From the cell containing the given text, extract its center point as (X, Y) coordinate. 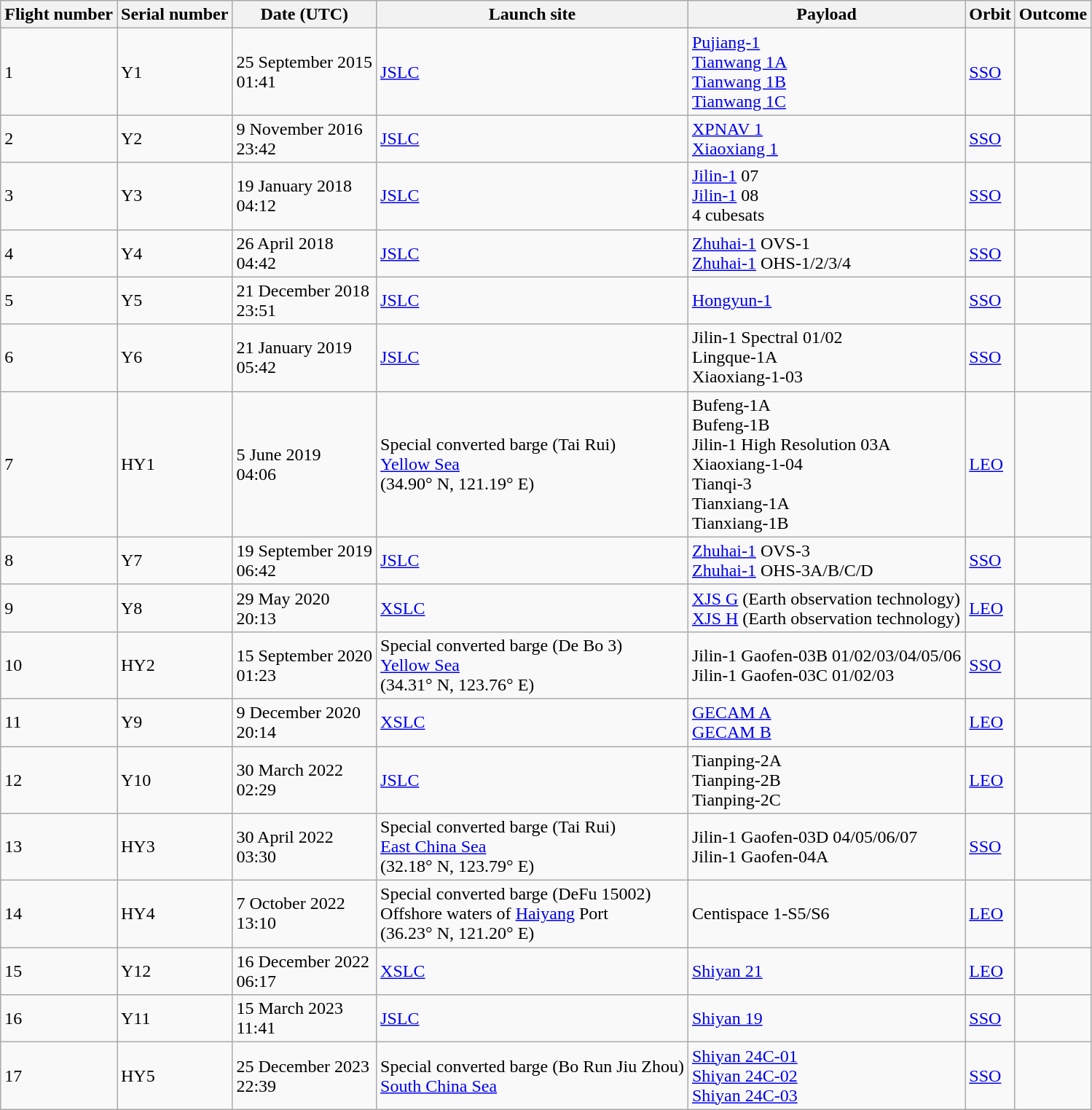
25 December 202322:39 (305, 1076)
Hongyun-1 (826, 300)
21 January 201905:42 (305, 358)
Orbit (990, 15)
Y9 (174, 723)
14 (59, 914)
Y3 (174, 196)
Launch site (533, 15)
Special converted barge (Tai Rui)Yellow Sea(34.90° N, 121.19° E) (533, 464)
Serial number (174, 15)
16 (59, 1018)
Y7 (174, 561)
HY2 (174, 665)
Y8 (174, 607)
Shiyan 21 (826, 972)
16 December 202206:17 (305, 972)
HY3 (174, 847)
8 (59, 561)
XPNAV 1Xiaoxiang 1 (826, 138)
7 (59, 464)
15 September 202001:23 (305, 665)
Jilin-1 Spectral 01/02Lingque-1AXiaoxiang-1-03 (826, 358)
Shiyan 24C-01Shiyan 24C-02Shiyan 24C-03 (826, 1076)
7 October 202213:10 (305, 914)
GECAM AGECAM B (826, 723)
26 April 201804:42 (305, 253)
Y5 (174, 300)
Y12 (174, 972)
3 (59, 196)
Flight number (59, 15)
Jilin-1 Gaofen-03B 01/02/03/04/05/06Jilin-1 Gaofen-03C 01/02/03 (826, 665)
4 (59, 253)
30 April 202203:30 (305, 847)
9 (59, 607)
Y1 (174, 71)
5 (59, 300)
Y2 (174, 138)
Special converted barge (Bo Run Jiu Zhou)South China Sea (533, 1076)
Zhuhai-1 OVS-1Zhuhai-1 OHS-1/2/3/4 (826, 253)
HY4 (174, 914)
12 (59, 779)
Payload (826, 15)
10 (59, 665)
Y4 (174, 253)
2 (59, 138)
Shiyan 19 (826, 1018)
1 (59, 71)
Zhuhai-1 OVS-3Zhuhai-1 OHS-3A/B/C/D (826, 561)
HY1 (174, 464)
Tianping-2ATianping-2BTianping-2C (826, 779)
Outcome (1053, 15)
Jilin-1 Gaofen-03D 04/05/06/07Jilin-1 Gaofen-04A (826, 847)
5 June 201904:06 (305, 464)
Bufeng-1ABufeng-1BJilin-1 High Resolution 03AXiaoxiang-1-04Tianqi-3Tianxiang-1ATianxiang-1B (826, 464)
Y10 (174, 779)
Centispace 1-S5/S6 (826, 914)
Y6 (174, 358)
25 September 201501:41 (305, 71)
29 May 202020:13 (305, 607)
30 March 202202:29 (305, 779)
9 December 202020:14 (305, 723)
Jilin-1 07Jilin-1 084 cubesats (826, 196)
13 (59, 847)
XJS G (Earth observation technology)XJS H (Earth observation technology) (826, 607)
Special converted barge (De Bo 3)Yellow Sea(34.31° N, 123.76° E) (533, 665)
19 September 201906:42 (305, 561)
Special converted barge (DeFu 15002)Offshore waters of Haiyang Port(36.23° N, 121.20° E) (533, 914)
6 (59, 358)
17 (59, 1076)
19 January 201804:12 (305, 196)
Y11 (174, 1018)
21 December 201823:51 (305, 300)
HY5 (174, 1076)
Date (UTC) (305, 15)
15 (59, 972)
Special converted barge (Tai Rui)East China Sea(32.18° N, 123.79° E) (533, 847)
11 (59, 723)
9 November 201623:42 (305, 138)
Pujiang-1Tianwang 1ATianwang 1BTianwang 1C (826, 71)
15 March 202311:41 (305, 1018)
